Identify which cell holds the provided text, then report its [X, Y] central coordinate. 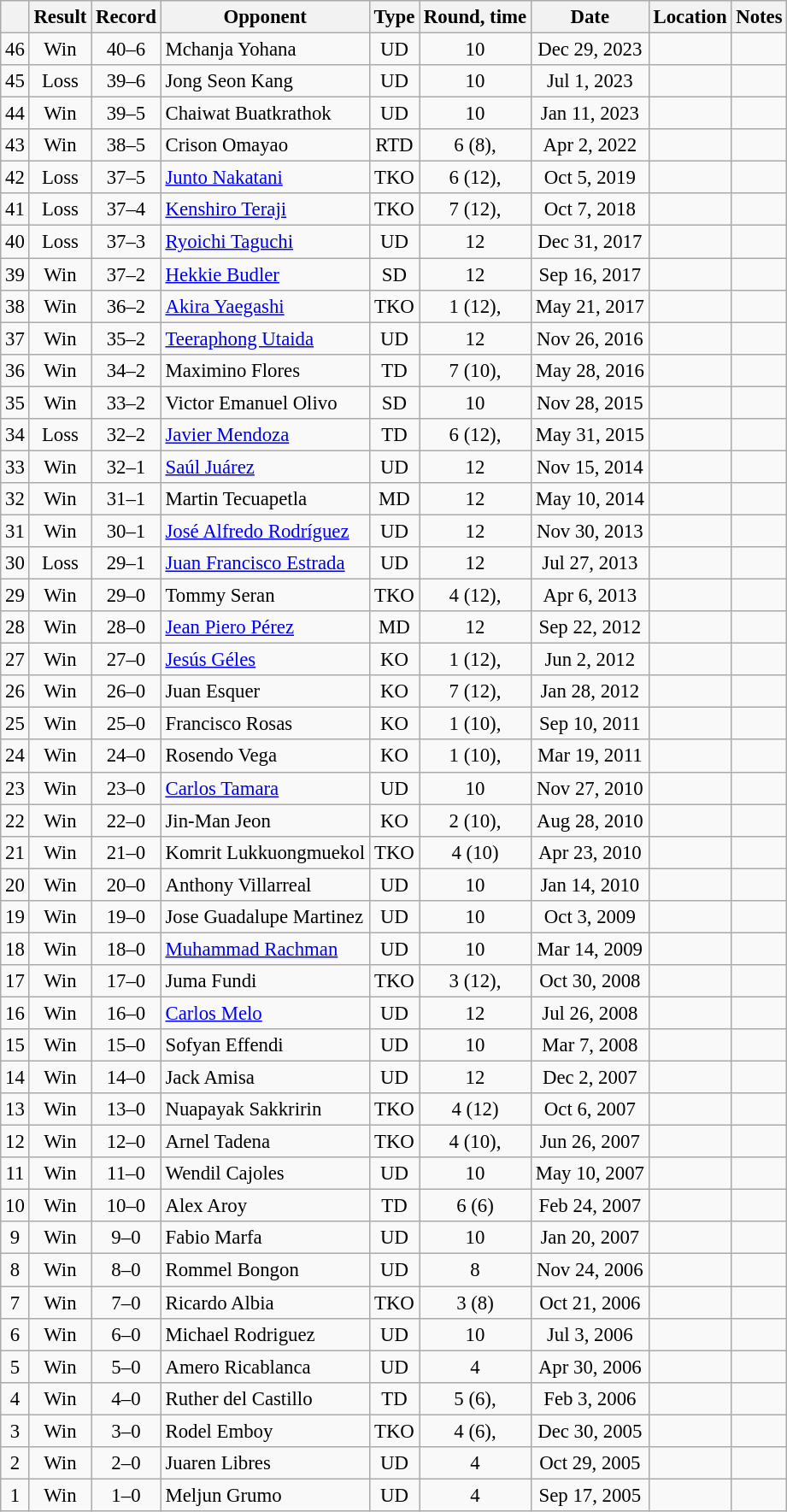
Jan 14, 2010 [590, 885]
Meljun Grumo [265, 1495]
4 (12) [475, 1109]
6 (8), [475, 145]
33–2 [126, 403]
Fabio Marfa [265, 1238]
9 [15, 1238]
19 [15, 917]
16 [15, 1013]
Sep 16, 2017 [590, 274]
Anthony Villarreal [265, 885]
29–0 [126, 596]
32–2 [126, 435]
Apr 6, 2013 [590, 596]
40–6 [126, 50]
José Alfredo Rodríguez [265, 531]
4 (10) [475, 852]
39–6 [126, 81]
25–0 [126, 724]
31–1 [126, 499]
Tommy Seran [265, 596]
Aug 28, 2010 [590, 821]
20–0 [126, 885]
Carlos Tamara [265, 788]
4 (10), [475, 1142]
13–0 [126, 1109]
37–2 [126, 274]
6 [15, 1334]
38 [15, 306]
Nov 30, 2013 [590, 531]
23 [15, 788]
12–0 [126, 1142]
27 [15, 660]
24 [15, 756]
37 [15, 338]
36 [15, 370]
Apr 23, 2010 [590, 852]
Apr 2, 2022 [590, 145]
Ryoichi Taguchi [265, 242]
3–0 [126, 1431]
Oct 7, 2018 [590, 209]
Chaiwat Buatkrathok [265, 114]
Type [394, 17]
2 (10), [475, 821]
7 [15, 1303]
30 [15, 563]
37–4 [126, 209]
Amero Ricablanca [265, 1367]
40 [15, 242]
Oct 6, 2007 [590, 1109]
28 [15, 627]
8–0 [126, 1270]
3 (8) [475, 1303]
Kenshiro Teraji [265, 209]
17–0 [126, 981]
Saúl Juárez [265, 467]
11–0 [126, 1174]
31 [15, 531]
Juma Fundi [265, 981]
Junto Nakatani [265, 178]
9–0 [126, 1238]
5 (6), [475, 1398]
Carlos Melo [265, 1013]
43 [15, 145]
Nov 27, 2010 [590, 788]
11 [15, 1174]
16–0 [126, 1013]
35 [15, 403]
18–0 [126, 949]
Notes [759, 17]
Jul 3, 2006 [590, 1334]
Teeraphong Utaida [265, 338]
45 [15, 81]
19–0 [126, 917]
Rosendo Vega [265, 756]
1–0 [126, 1495]
Alex Aroy [265, 1206]
2–0 [126, 1463]
Juan Esquer [265, 691]
Nov 26, 2016 [590, 338]
Juan Francisco Estrada [265, 563]
26 [15, 691]
Jong Seon Kang [265, 81]
26–0 [126, 691]
2 [15, 1463]
28–0 [126, 627]
37–5 [126, 178]
Feb 3, 2006 [590, 1398]
22 [15, 821]
Dec 29, 2023 [590, 50]
Sep 10, 2011 [590, 724]
Akira Yaegashi [265, 306]
Jin-Man Jeon [265, 821]
Record [126, 17]
Oct 3, 2009 [590, 917]
14–0 [126, 1078]
4 (12), [475, 596]
7–0 [126, 1303]
Nov 15, 2014 [590, 467]
Mar 19, 2011 [590, 756]
Rommel Bongon [265, 1270]
Jul 26, 2008 [590, 1013]
29–1 [126, 563]
Hekkie Budler [265, 274]
39–5 [126, 114]
38–5 [126, 145]
21–0 [126, 852]
23–0 [126, 788]
Martin Tecuapetla [265, 499]
May 10, 2014 [590, 499]
7 (10), [475, 370]
Komrit Lukkuongmuekol [265, 852]
Dec 31, 2017 [590, 242]
22–0 [126, 821]
Opponent [265, 17]
Ricardo Albia [265, 1303]
3 (12), [475, 981]
33 [15, 467]
42 [15, 178]
Oct 5, 2019 [590, 178]
May 28, 2016 [590, 370]
Jul 27, 2013 [590, 563]
29 [15, 596]
15–0 [126, 1045]
6 (6) [475, 1206]
34–2 [126, 370]
32–1 [126, 467]
17 [15, 981]
Sep 17, 2005 [590, 1495]
Javier Mendoza [265, 435]
Michael Rodriguez [265, 1334]
Victor Emanuel Olivo [265, 403]
20 [15, 885]
Jan 11, 2023 [590, 114]
39 [15, 274]
Sep 22, 2012 [590, 627]
Location [690, 17]
Jose Guadalupe Martinez [265, 917]
10–0 [126, 1206]
30–1 [126, 531]
14 [15, 1078]
RTD [394, 145]
4–0 [126, 1398]
Dec 30, 2005 [590, 1431]
May 31, 2015 [590, 435]
Jean Piero Pérez [265, 627]
May 10, 2007 [590, 1174]
Date [590, 17]
Francisco Rosas [265, 724]
15 [15, 1045]
Nuapayak Sakkririn [265, 1109]
Jan 28, 2012 [590, 691]
Nov 28, 2015 [590, 403]
May 21, 2017 [590, 306]
36–2 [126, 306]
Sofyan Effendi [265, 1045]
Jesús Géles [265, 660]
Rodel Emboy [265, 1431]
Mchanja Yohana [265, 50]
44 [15, 114]
1 [15, 1495]
Maximino Flores [265, 370]
35–2 [126, 338]
Muhammad Rachman [265, 949]
5–0 [126, 1367]
Ruther del Castillo [265, 1398]
Crison Omayao [265, 145]
Nov 24, 2006 [590, 1270]
6–0 [126, 1334]
18 [15, 949]
37–3 [126, 242]
Round, time [475, 17]
41 [15, 209]
13 [15, 1109]
24–0 [126, 756]
Mar 14, 2009 [590, 949]
Jun 26, 2007 [590, 1142]
Jul 1, 2023 [590, 81]
Jun 2, 2012 [590, 660]
Oct 30, 2008 [590, 981]
46 [15, 50]
Jack Amisa [265, 1078]
Apr 30, 2006 [590, 1367]
25 [15, 724]
Feb 24, 2007 [590, 1206]
Jan 20, 2007 [590, 1238]
21 [15, 852]
Dec 2, 2007 [590, 1078]
5 [15, 1367]
34 [15, 435]
3 [15, 1431]
Oct 21, 2006 [590, 1303]
Juaren Libres [265, 1463]
4 (6), [475, 1431]
Oct 29, 2005 [590, 1463]
Arnel Tadena [265, 1142]
Wendil Cajoles [265, 1174]
Mar 7, 2008 [590, 1045]
Result [60, 17]
32 [15, 499]
27–0 [126, 660]
